Identify which cell holds the provided text, then report its [X, Y] central coordinate. 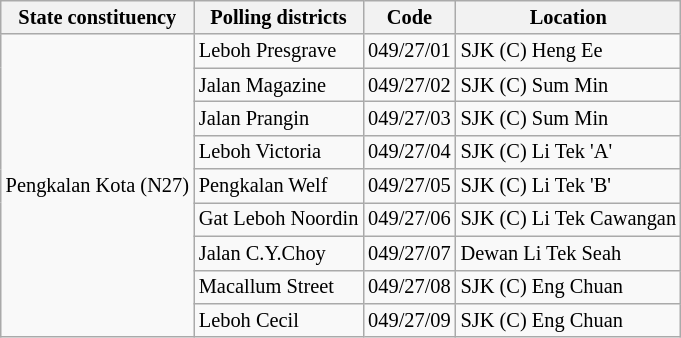
049/27/04 [409, 152]
SJK (C) Li Tek Cawangan [568, 219]
049/27/05 [409, 186]
049/27/09 [409, 320]
049/27/03 [409, 118]
SJK (C) Li Tek 'A' [568, 152]
State constituency [98, 17]
Macallum Street [278, 287]
Pengkalan Welf [278, 186]
Leboh Cecil [278, 320]
Pengkalan Kota (N27) [98, 186]
SJK (C) Heng Ee [568, 51]
049/27/07 [409, 253]
Location [568, 17]
Polling districts [278, 17]
Code [409, 17]
Jalan Magazine [278, 85]
049/27/02 [409, 85]
049/27/06 [409, 219]
049/27/01 [409, 51]
Jalan C.Y.Choy [278, 253]
Gat Leboh Noordin [278, 219]
Leboh Victoria [278, 152]
049/27/08 [409, 287]
SJK (C) Li Tek 'B' [568, 186]
Leboh Presgrave [278, 51]
Jalan Prangin [278, 118]
Dewan Li Tek Seah [568, 253]
